From the cell containing the given text, extract its center point as [X, Y] coordinate. 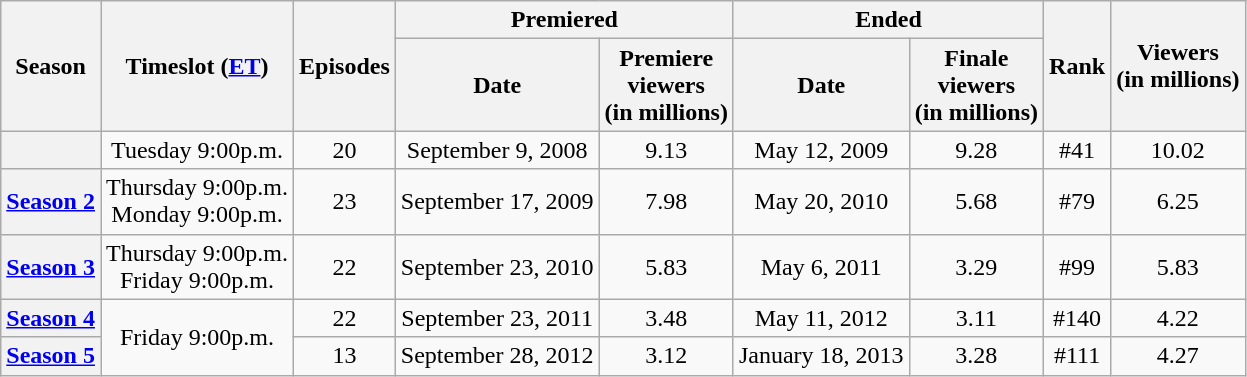
January 18, 2013 [821, 356]
Tuesday 9:00p.m. [196, 150]
7.98 [666, 202]
Thursday 9:00p.m.Monday 9:00p.m. [196, 202]
#41 [1078, 150]
3.12 [666, 356]
#140 [1078, 318]
Viewers(in millions) [1178, 66]
9.13 [666, 150]
September 28, 2012 [497, 356]
Season 2 [51, 202]
Premiered [564, 20]
Season 5 [51, 356]
May 12, 2009 [821, 150]
#99 [1078, 266]
#111 [1078, 356]
Season [51, 66]
23 [345, 202]
Friday 9:00p.m. [196, 337]
13 [345, 356]
4.22 [1178, 318]
May 11, 2012 [821, 318]
6.25 [1178, 202]
Ended [888, 20]
3.29 [976, 266]
9.28 [976, 150]
Season 3 [51, 266]
September 23, 2011 [497, 318]
Episodes [345, 66]
10.02 [1178, 150]
May 6, 2011 [821, 266]
3.11 [976, 318]
Season 4 [51, 318]
Premiereviewers(in millions) [666, 85]
4.27 [1178, 356]
Finaleviewers(in millions) [976, 85]
May 20, 2010 [821, 202]
20 [345, 150]
September 17, 2009 [497, 202]
Thursday 9:00p.m. Friday 9:00p.m. [196, 266]
#79 [1078, 202]
Timeslot (ET) [196, 66]
September 23, 2010 [497, 266]
September 9, 2008 [497, 150]
3.28 [976, 356]
3.48 [666, 318]
Rank [1078, 66]
5.68 [976, 202]
